From the cell containing the given text, extract its center point as (x, y) coordinate. 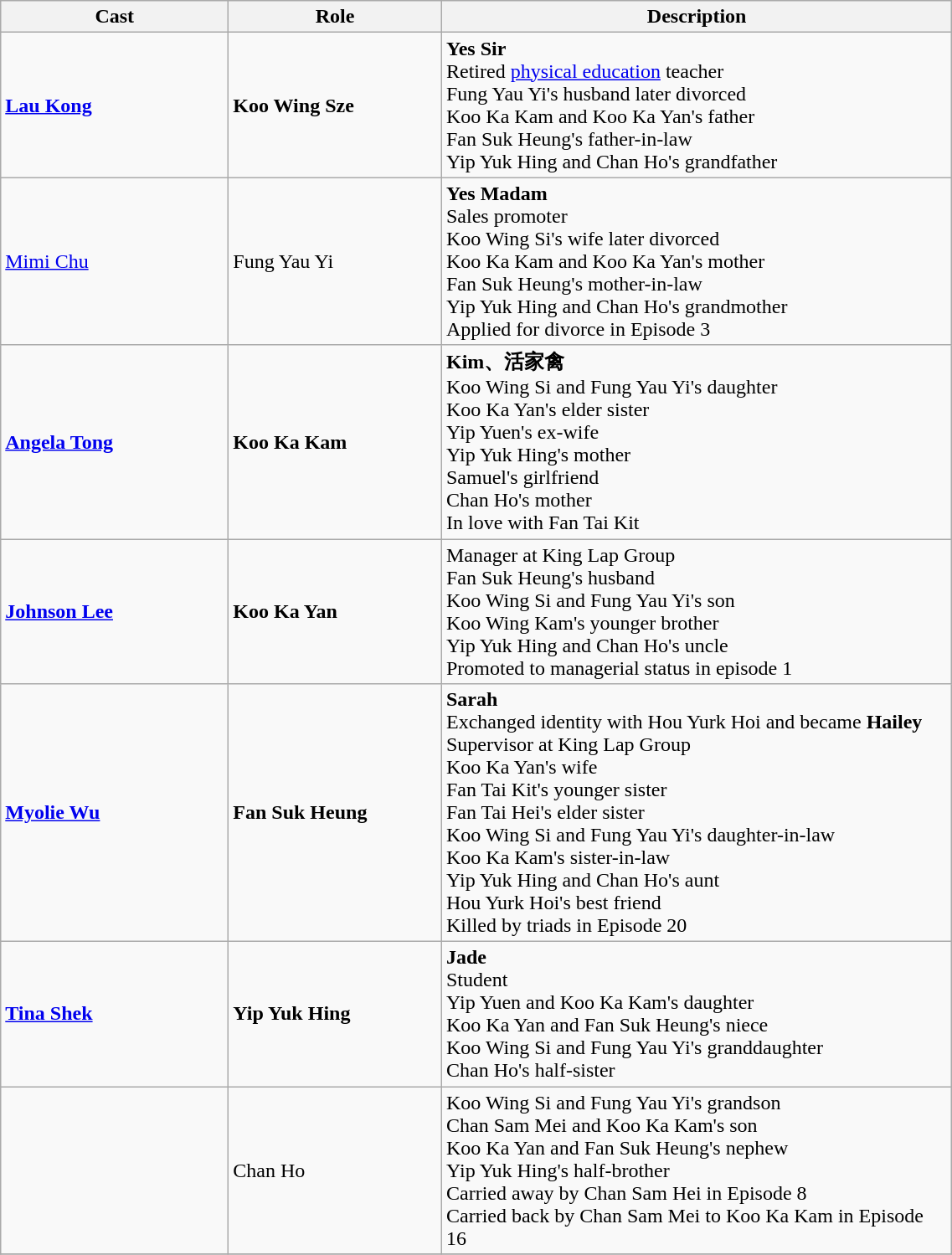
Cast (115, 17)
Mimi Chu (115, 261)
Angela Tong (115, 442)
Johnson Lee (115, 611)
Koo Ka Kam (335, 442)
Myolie Wu (115, 813)
Koo Wing Sze (335, 105)
Tina Shek (115, 1015)
Role (335, 17)
JadeStudentYip Yuen and Koo Ka Kam's daughterKoo Ka Yan and Fan Suk Heung's nieceKoo Wing Si and Fung Yau Yi's granddaughterChan Ho's half-sister (697, 1015)
Fung Yau Yi (335, 261)
Chan Ho (335, 1170)
Lau Kong (115, 105)
Description (697, 17)
Yip Yuk Hing (335, 1015)
Fan Suk Heung (335, 813)
Koo Ka Yan (335, 611)
